Output the (X, Y) coordinate of the center of the cell containing the given text.  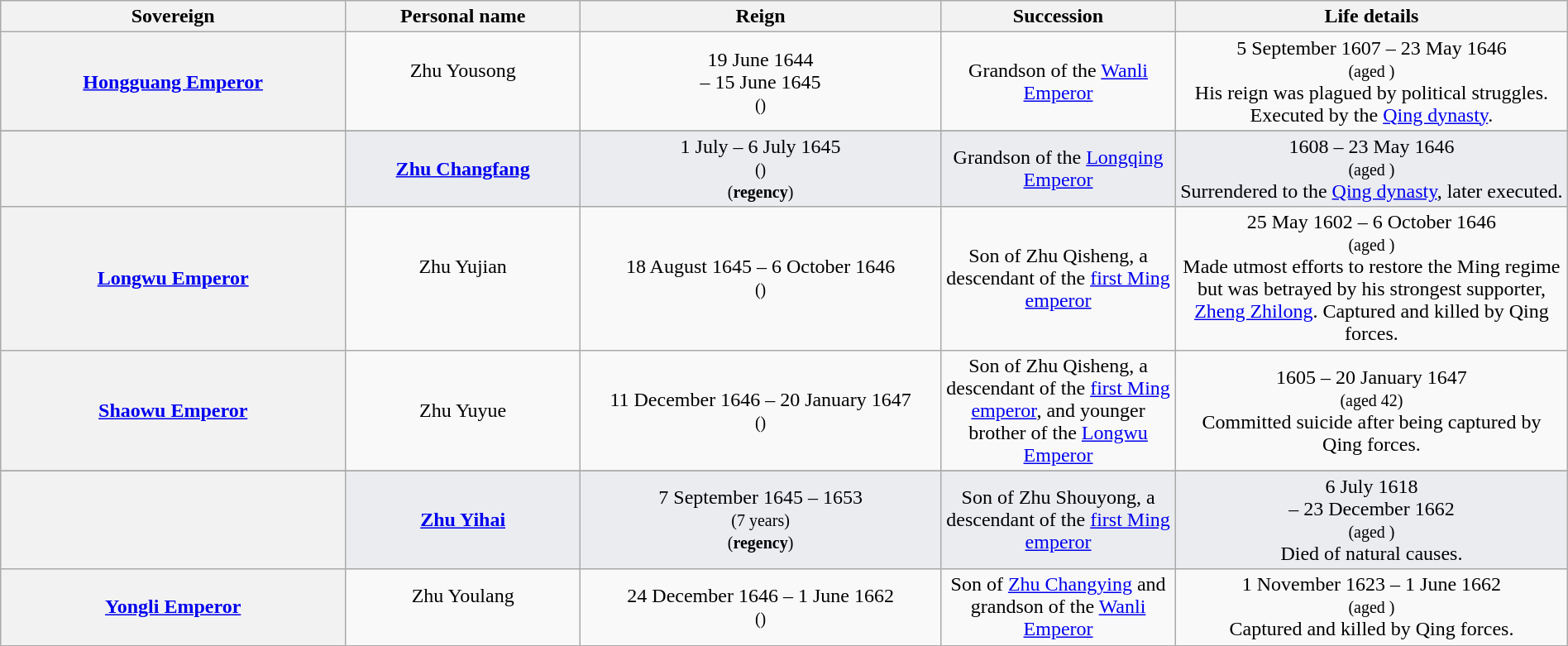
Zhu Yousong (463, 81)
1 July – 6 July 1645()(regency) (761, 169)
19 June 1644– 15 June 1645() (761, 81)
Reign (761, 17)
Son of Zhu Qisheng, a descendant of the first Ming emperor (1058, 278)
Yongli Emperor (174, 607)
Longwu Emperor (174, 278)
Personal name (463, 17)
Succession (1058, 17)
Zhu Changfang (463, 169)
11 December 1646 – 20 January 1647() (761, 410)
Zhu Youlang (463, 607)
Son of Zhu Qisheng, a descendant of the first Ming emperor, and younger brother of the Longwu Emperor (1058, 410)
Life details (1372, 17)
24 December 1646 – 1 June 1662() (761, 607)
6 July 1618– 23 December 1662(aged )Died of natural causes. (1372, 519)
Sovereign (174, 17)
Zhu Yujian (463, 278)
1605 – 20 January 1647(aged 42)Committed suicide after being captured by Qing forces. (1372, 410)
Grandson of the Wanli Emperor (1058, 81)
7 September 1645 – 1653(7 years)(regency) (761, 519)
Grandson of the Longqing Emperor (1058, 169)
5 September 1607 – 23 May 1646(aged )His reign was plagued by political struggles. Executed by the Qing dynasty. (1372, 81)
Son of Zhu Shouyong, a descendant of the first Ming emperor (1058, 519)
Hongguang Emperor (174, 81)
Shaowu Emperor (174, 410)
Zhu Yuyue (463, 410)
Zhu Yihai (463, 519)
18 August 1645 – 6 October 1646() (761, 278)
1 November 1623 – 1 June 1662(aged )Captured and killed by Qing forces. (1372, 607)
Son of Zhu Changying and grandson of the Wanli Emperor (1058, 607)
1608 – 23 May 1646(aged )Surrendered to the Qing dynasty, later executed. (1372, 169)
